Scan for the cell matching the given text and deliver its [x, y] coordinate at center. 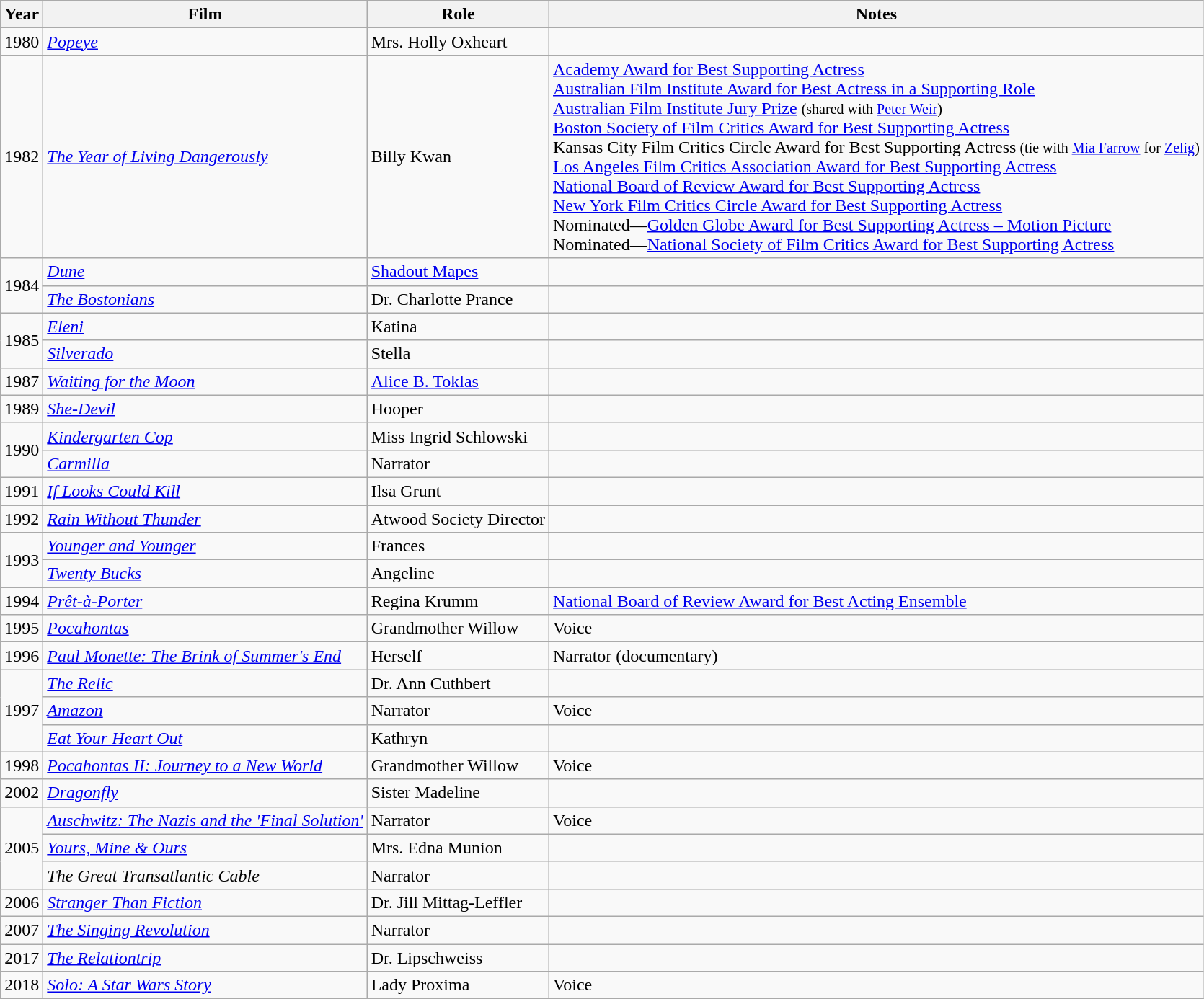
Lady Proxima [458, 985]
Stella [458, 354]
1994 [22, 601]
2005 [22, 848]
Atwood Society Director [458, 518]
Role [458, 14]
Dragonfly [205, 793]
The Bostonians [205, 299]
Eat Your Heart Out [205, 738]
Dr. Charlotte Prance [458, 299]
2006 [22, 902]
Prêt-à-Porter [205, 601]
1987 [22, 381]
Mrs. Holly Oxheart [458, 42]
Pocahontas II: Journey to a New World [205, 765]
Shadout Mapes [458, 272]
Waiting for the Moon [205, 381]
The Relationtrip [205, 958]
1989 [22, 409]
The Year of Living Dangerously [205, 157]
Pocahontas [205, 629]
1991 [22, 491]
Frances [458, 546]
Dune [205, 272]
Dr. Lipschweiss [458, 958]
Herself [458, 656]
Popeye [205, 42]
Rain Without Thunder [205, 518]
1996 [22, 656]
Miss Ingrid Schlowski [458, 436]
Solo: A Star Wars Story [205, 985]
Silverado [205, 354]
2017 [22, 958]
Younger and Younger [205, 546]
The Relic [205, 683]
1980 [22, 42]
Twenty Bucks [205, 574]
Hooper [458, 409]
1995 [22, 629]
She-Devil [205, 409]
Auschwitz: The Nazis and the 'Final Solution' [205, 820]
1990 [22, 450]
If Looks Could Kill [205, 491]
1984 [22, 285]
1982 [22, 157]
Yours, Mine & Ours [205, 848]
Notes [877, 14]
2007 [22, 930]
Kathryn [458, 738]
The Great Transatlantic Cable [205, 875]
Narrator (documentary) [877, 656]
1993 [22, 560]
Dr. Ann Cuthbert [458, 683]
Film [205, 14]
Carmilla [205, 463]
The Singing Revolution [205, 930]
National Board of Review Award for Best Acting Ensemble [877, 601]
Ilsa Grunt [458, 491]
Kindergarten Cop [205, 436]
Paul Monette: The Brink of Summer's End [205, 656]
Sister Madeline [458, 793]
Eleni [205, 327]
1997 [22, 711]
Alice B. Toklas [458, 381]
Amazon [205, 711]
2018 [22, 985]
Mrs. Edna Munion [458, 848]
1985 [22, 340]
Dr. Jill Mittag-Leffler [458, 902]
Year [22, 14]
Katina [458, 327]
1992 [22, 518]
Regina Krumm [458, 601]
Billy Kwan [458, 157]
2002 [22, 793]
1998 [22, 765]
Stranger Than Fiction [205, 902]
Angeline [458, 574]
